Return (x, y) of the center of cell containing provided text 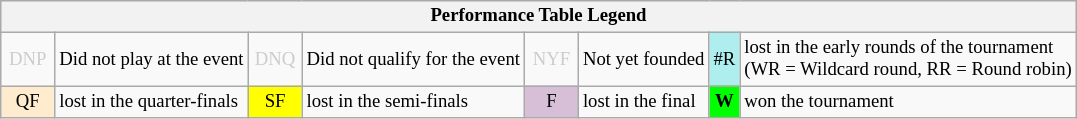
Performance Table Legend (538, 16)
W (724, 102)
lost in the early rounds of the tournament(WR = Wildcard round, RR = Round robin) (908, 60)
SF (275, 102)
#R (724, 60)
lost in the quarter-finals (152, 102)
Did not qualify for the event (413, 60)
Did not play at the event (152, 60)
F (551, 102)
won the tournament (908, 102)
DNQ (275, 60)
Not yet founded (643, 60)
lost in the semi-finals (413, 102)
QF (28, 102)
DNP (28, 60)
NYF (551, 60)
lost in the final (643, 102)
